Locate the cell with the specified text and output its [X, Y] center coordinate. 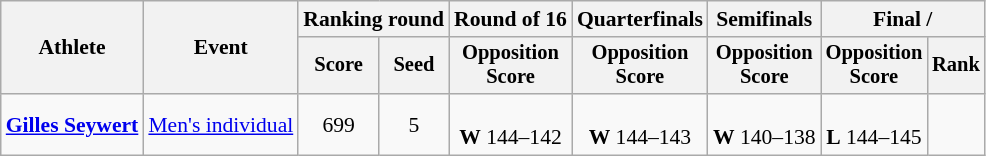
Gilles Seywert [72, 124]
Athlete [72, 48]
Rank [956, 66]
W 144–142 [510, 124]
L 144–145 [874, 124]
Event [220, 48]
Semifinals [764, 19]
Score [338, 66]
W 144–143 [640, 124]
W 140–138 [764, 124]
5 [414, 124]
Ranking round [374, 19]
Final / [903, 19]
Men's individual [220, 124]
Round of 16 [510, 19]
Quarterfinals [640, 19]
Seed [414, 66]
699 [338, 124]
